Capture the cell that displays the provided text and extract its (X, Y) central coordinate. 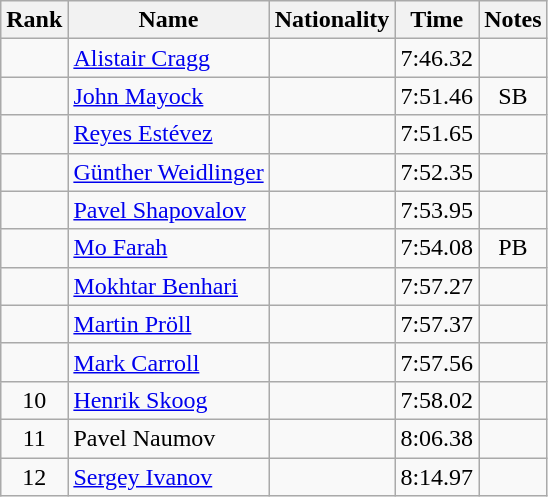
7:54.08 (437, 248)
SB (513, 96)
11 (34, 438)
7:51.46 (437, 96)
7:53.95 (437, 210)
Henrik Skoog (168, 400)
Mokhtar Benhari (168, 286)
Mo Farah (168, 248)
7:46.32 (437, 58)
Martin Pröll (168, 324)
7:58.02 (437, 400)
Reyes Estévez (168, 134)
Alistair Cragg (168, 58)
Nationality (332, 20)
Mark Carroll (168, 362)
7:51.65 (437, 134)
PB (513, 248)
Pavel Shapovalov (168, 210)
7:57.56 (437, 362)
7:57.37 (437, 324)
John Mayock (168, 96)
10 (34, 400)
Rank (34, 20)
Sergey Ivanov (168, 477)
8:14.97 (437, 477)
7:52.35 (437, 172)
Pavel Naumov (168, 438)
Notes (513, 20)
8:06.38 (437, 438)
12 (34, 477)
7:57.27 (437, 286)
Time (437, 20)
Name (168, 20)
Günther Weidlinger (168, 172)
